Determine the [x, y] coordinate at the center of the cell enclosing the given text.  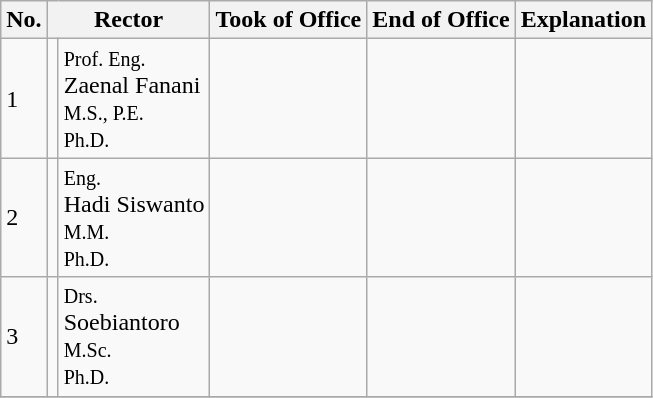
2 [24, 218]
Eng.Hadi Siswanto M.M. Ph.D. [134, 218]
Explanation [583, 20]
Drs.Soebiantoro M.Sc. Ph.D. [134, 336]
Prof. Eng.Zaenal Fanani M.S., P.E. Ph.D. [134, 98]
End of Office [441, 20]
Took of Office [288, 20]
1 [24, 98]
No. [24, 20]
Rector [128, 20]
3 [24, 336]
